Search for the cell housing the specified text and yield its [X, Y] center coordinate. 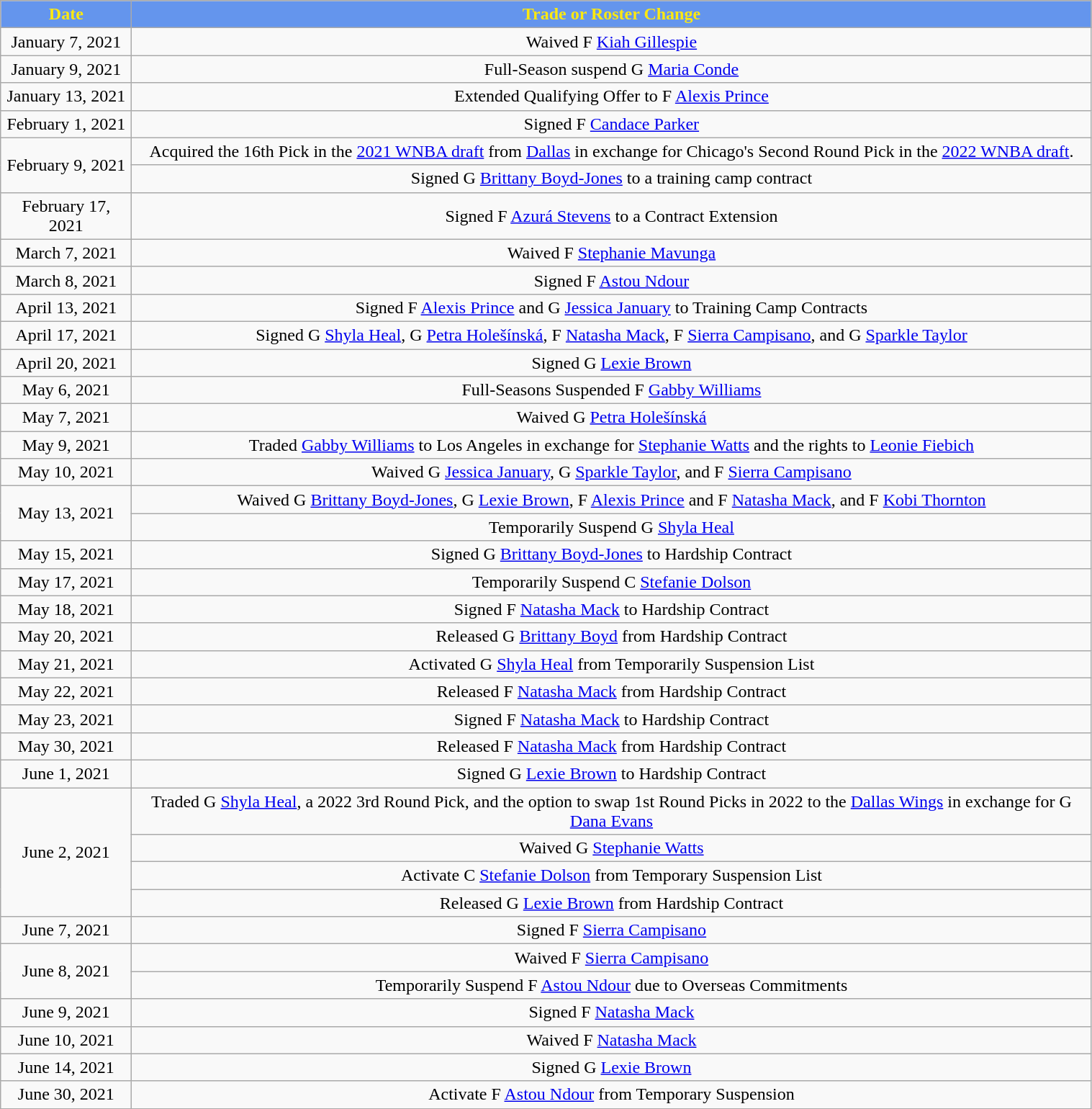
Signed F Alexis Prince and G Jessica January to Training Camp Contracts [612, 307]
May 10, 2021 [66, 472]
Traded G Shyla Heal, a 2022 3rd Round Pick, and the option to swap 1st Round Picks in 2022 to the Dallas Wings in exchange for G Dana Evans [612, 811]
May 15, 2021 [66, 554]
May 9, 2021 [66, 445]
Signed G Lexie Brown to Hardship Contract [612, 773]
May 21, 2021 [66, 664]
February 9, 2021 [66, 165]
May 6, 2021 [66, 390]
Acquired the 16th Pick in the 2021 WNBA draft from Dallas in exchange for Chicago's Second Round Pick in the 2022 WNBA draft. [612, 151]
March 8, 2021 [66, 280]
Released G Brittany Boyd from Hardship Contract [612, 637]
February 1, 2021 [66, 124]
Activated G Shyla Heal from Temporarily Suspension List [612, 664]
April 13, 2021 [66, 307]
April 17, 2021 [66, 335]
May 22, 2021 [66, 691]
January 7, 2021 [66, 42]
Temporarily Suspend G Shyla Heal [612, 527]
May 30, 2021 [66, 746]
Signed G Brittany Boyd-Jones to a training camp contract [612, 179]
Waived G Brittany Boyd-Jones, G Lexie Brown, F Alexis Prince and F Natasha Mack, and F Kobi Thornton [612, 500]
June 1, 2021 [66, 773]
Signed F Azurá Stevens to a Contract Extension [612, 216]
Traded Gabby Williams to Los Angeles in exchange for Stephanie Watts and the rights to Leonie Fiebich [612, 445]
Temporarily Suspend F Astou Ndour due to Overseas Commitments [612, 985]
June 7, 2021 [66, 930]
Signed G Shyla Heal, G Petra Holešínská, F Natasha Mack, F Sierra Campisano, and G Sparkle Taylor [612, 335]
May 7, 2021 [66, 418]
January 9, 2021 [66, 69]
Waived F Sierra Campisano [612, 958]
Signed F Astou Ndour [612, 280]
Waived F Kiah Gillespie [612, 42]
Temporarily Suspend C Stefanie Dolson [612, 582]
Activate C Stefanie Dolson from Temporary Suspension List [612, 876]
Waived G Jessica January, G Sparkle Taylor, and F Sierra Campisano [612, 472]
Signed G Brittany Boyd-Jones to Hardship Contract [612, 554]
Waived G Petra Holešínská [612, 418]
June 8, 2021 [66, 971]
Signed F Candace Parker [612, 124]
Signed F Natasha Mack [612, 1013]
June 10, 2021 [66, 1040]
Full-Seasons Suspended F Gabby Williams [612, 390]
February 17, 2021 [66, 216]
May 23, 2021 [66, 719]
Date [66, 14]
March 7, 2021 [66, 253]
Trade or Roster Change [612, 14]
Released G Lexie Brown from Hardship Contract [612, 903]
June 2, 2021 [66, 853]
Full-Season suspend G Maria Conde [612, 69]
Waived G Stephanie Watts [612, 848]
June 9, 2021 [66, 1013]
Waived F Stephanie Mavunga [612, 253]
May 13, 2021 [66, 513]
Signed F Sierra Campisano [612, 930]
January 13, 2021 [66, 96]
Waived F Natasha Mack [612, 1040]
May 18, 2021 [66, 609]
June 14, 2021 [66, 1067]
May 20, 2021 [66, 637]
Extended Qualifying Offer to F Alexis Prince [612, 96]
June 30, 2021 [66, 1095]
May 17, 2021 [66, 582]
April 20, 2021 [66, 362]
Activate F Astou Ndour from Temporary Suspension [612, 1095]
